Return (x, y) of the center of cell containing provided text 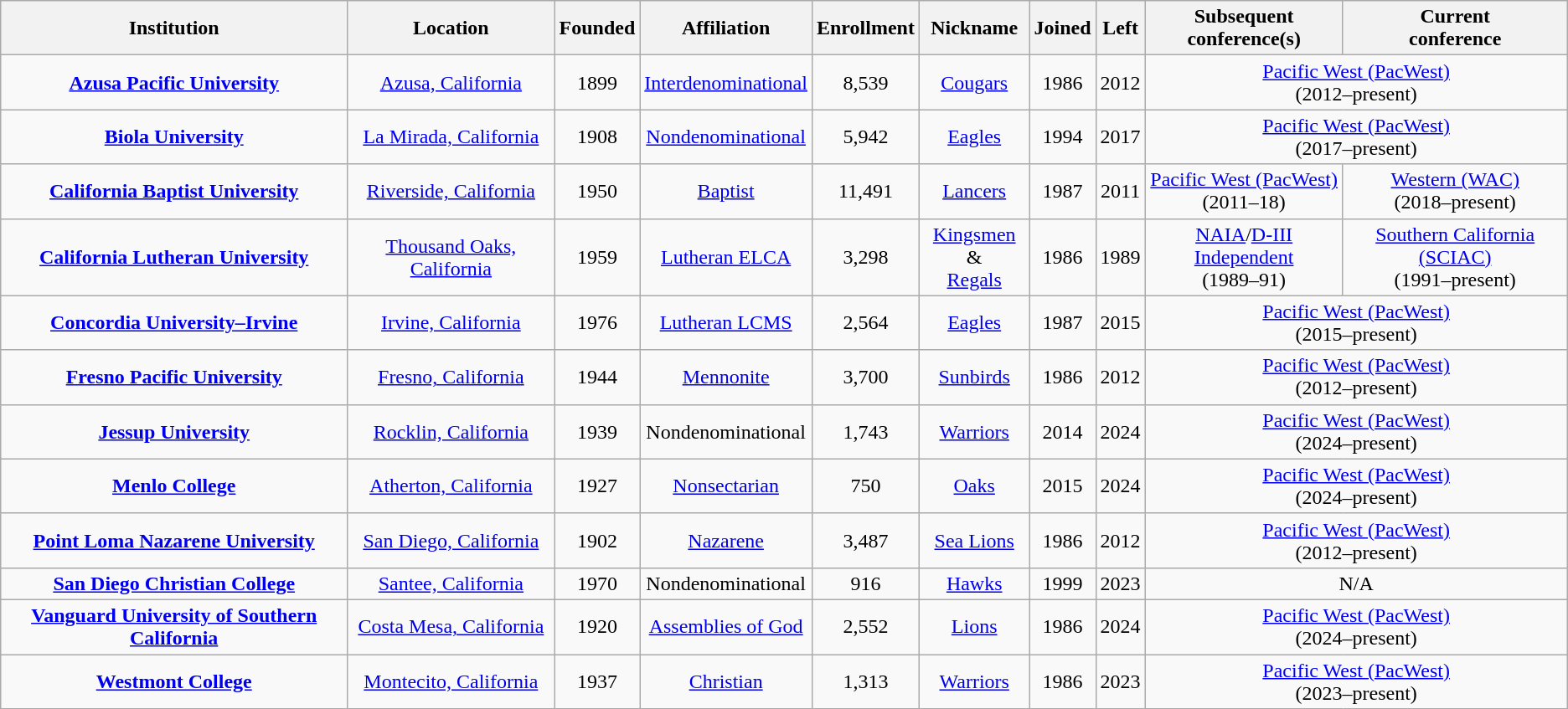
Jessup University (174, 432)
Nonsectarian (726, 486)
916 (865, 583)
2,552 (865, 626)
1970 (597, 583)
2014 (1062, 432)
Biola University (174, 137)
Pacific West (PacWest)(2023–present) (1356, 681)
Sea Lions (974, 541)
Westmont College (174, 681)
3,298 (865, 257)
3,487 (865, 541)
Founded (597, 28)
Fresno, California (451, 377)
1989 (1121, 257)
1944 (597, 377)
San Diego Christian College (174, 583)
Pacific West (PacWest)(2017–present) (1356, 137)
California Lutheran University (174, 257)
5,942 (865, 137)
Nickname (974, 28)
California Baptist University (174, 191)
Western (WAC)(2018–present) (1455, 191)
Sunbirds (974, 377)
La Mirada, California (451, 137)
Pacific West (PacWest)(2011–18) (1244, 191)
1976 (597, 323)
Montecito, California (451, 681)
1927 (597, 486)
1920 (597, 626)
2,564 (865, 323)
Currentconference (1455, 28)
1994 (1062, 137)
Lions (974, 626)
Thousand Oaks, California (451, 257)
Nazarene (726, 541)
Rocklin, California (451, 432)
Joined (1062, 28)
1899 (597, 82)
2017 (1121, 137)
Subsequentconference(s) (1244, 28)
8,539 (865, 82)
San Diego, California (451, 541)
2011 (1121, 191)
Irvine, California (451, 323)
Azusa, California (451, 82)
Menlo College (174, 486)
Fresno Pacific University (174, 377)
Lutheran ELCA (726, 257)
1908 (597, 137)
Vanguard University of Southern California (174, 626)
Location (451, 28)
1959 (597, 257)
1902 (597, 541)
Pacific West (PacWest)(2015–present) (1356, 323)
1939 (597, 432)
Enrollment (865, 28)
Mennonite (726, 377)
Affiliation (726, 28)
Azusa Pacific University (174, 82)
Hawks (974, 583)
Southern California (SCIAC)(1991–present) (1455, 257)
Riverside, California (451, 191)
NAIA/D-III Independent(1989–91) (1244, 257)
Point Loma Nazarene University (174, 541)
Oaks (974, 486)
Lutheran LCMS (726, 323)
Lancers (974, 191)
Concordia University–Irvine (174, 323)
N/A (1356, 583)
11,491 (865, 191)
Left (1121, 28)
Assemblies of God (726, 626)
Interdenominational (726, 82)
Kingsmen &Regals (974, 257)
Cougars (974, 82)
1937 (597, 681)
Institution (174, 28)
1999 (1062, 583)
1,313 (865, 681)
750 (865, 486)
Costa Mesa, California (451, 626)
Baptist (726, 191)
1950 (597, 191)
Atherton, California (451, 486)
Santee, California (451, 583)
Christian (726, 681)
1,743 (865, 432)
3,700 (865, 377)
